Provide the [x, y] coordinate of the cell's center where the given text is located.  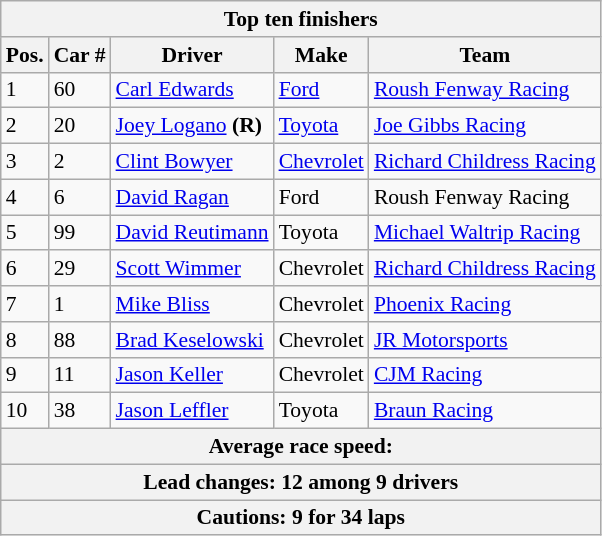
Average race speed: [301, 447]
Scott Wimmer [192, 269]
Mike Bliss [192, 304]
Joey Logano (R) [192, 126]
Top ten finishers [301, 19]
Brad Keselowski [192, 340]
10 [25, 411]
4 [25, 197]
Make [322, 55]
Braun Racing [485, 411]
Michael Waltrip Racing [485, 233]
88 [80, 340]
Jason Keller [192, 375]
Team [485, 55]
Car # [80, 55]
29 [80, 269]
Cautions: 9 for 34 laps [301, 518]
20 [80, 126]
3 [25, 162]
David Ragan [192, 197]
38 [80, 411]
Phoenix Racing [485, 304]
Joe Gibbs Racing [485, 126]
60 [80, 90]
5 [25, 233]
Driver [192, 55]
JR Motorsports [485, 340]
David Reutimann [192, 233]
Pos. [25, 55]
Carl Edwards [192, 90]
7 [25, 304]
99 [80, 233]
Lead changes: 12 among 9 drivers [301, 482]
Clint Bowyer [192, 162]
9 [25, 375]
CJM Racing [485, 375]
Jason Leffler [192, 411]
11 [80, 375]
8 [25, 340]
